Return the (X, Y) coordinate for the center point of the cell that contains the specified text.  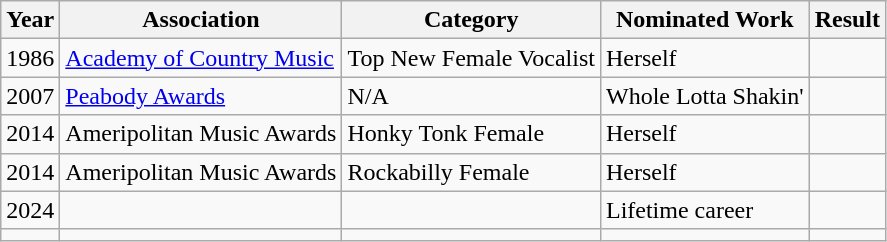
Peabody Awards (201, 96)
Nominated Work (704, 20)
Association (201, 20)
Whole Lotta Shakin' (704, 96)
2007 (30, 96)
Lifetime career (704, 210)
Top New Female Vocalist (471, 58)
Rockabilly Female (471, 172)
Honky Tonk Female (471, 134)
Academy of Country Music (201, 58)
Category (471, 20)
Year (30, 20)
1986 (30, 58)
N/A (471, 96)
2024 (30, 210)
Result (847, 20)
